Scan for the cell matching the given text and deliver its (x, y) coordinate at center. 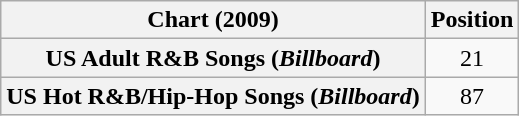
US Hot R&B/Hip-Hop Songs (Billboard) (213, 96)
87 (472, 96)
21 (472, 58)
Chart (2009) (213, 20)
US Adult R&B Songs (Billboard) (213, 58)
Position (472, 20)
